Return the [x, y] coordinate for the center point of the cell that contains the specified text.  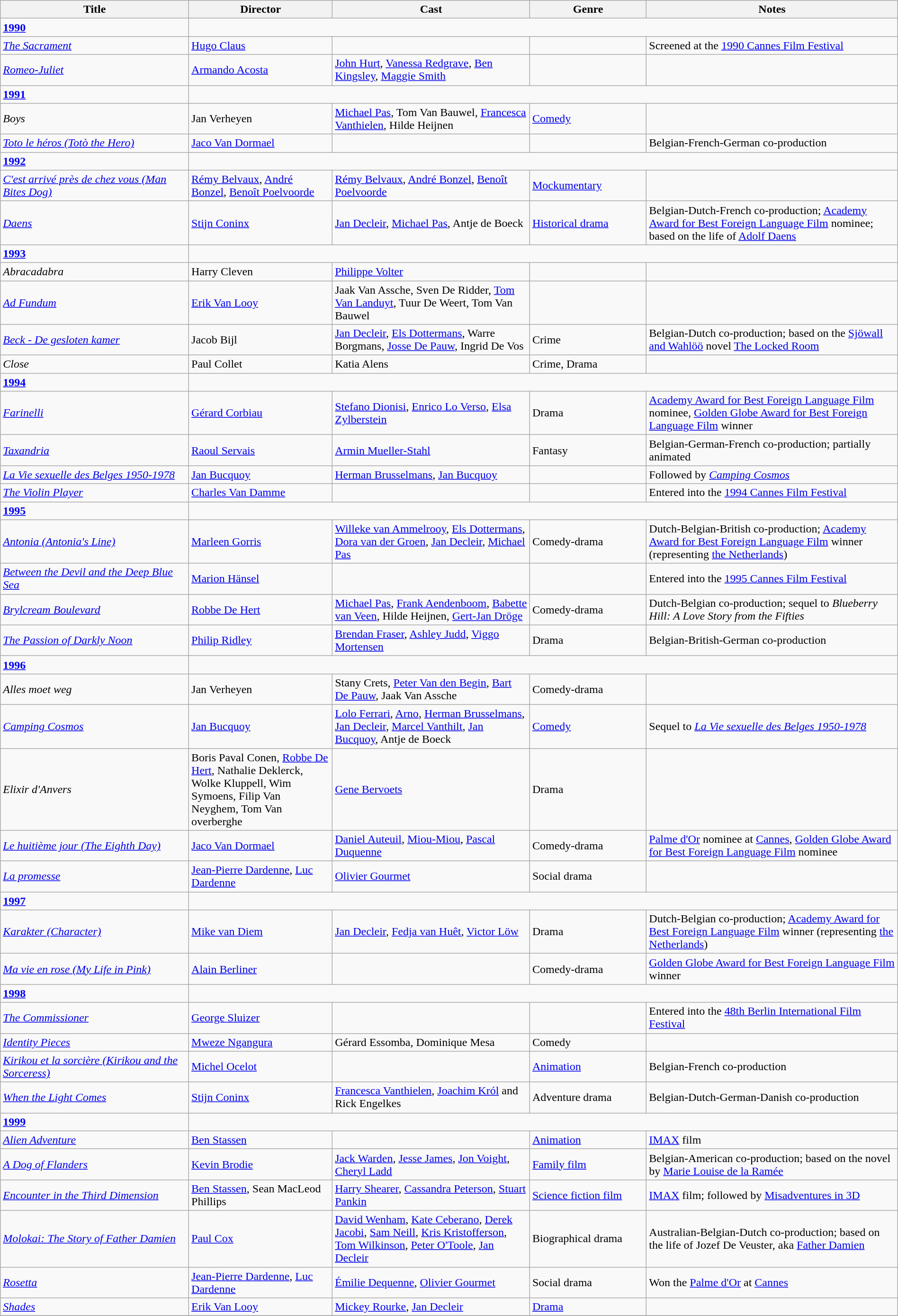
1994 [95, 382]
Francesca Vanthielen, Joachim Król and Rick Engelkes [431, 1097]
Belgian-American co-production; based on the novel by Marie Louise de la Ramée [772, 1164]
1997 [95, 901]
Notes [772, 9]
George Sluizer [260, 1018]
Mike van Diem [260, 932]
Historical drama [588, 223]
The Commissioner [95, 1018]
Palme d'Or nominee at Cannes, Golden Globe Award for Best Foreign Language Film nominee [772, 846]
Crime [588, 340]
1995 [95, 511]
Armando Acosta [260, 70]
Dutch-Belgian co-production; sequel to Blueberry Hill: A Love Story from the Fifties [772, 609]
Director [260, 9]
Ad Fundum [95, 302]
A Dog of Flanders [95, 1164]
Encounter in the Third Dimension [95, 1195]
Harry Cleven [260, 271]
Armin Mueller-Stahl [431, 450]
David Wenham, Kate Ceberano, Derek Jacobi, Sam Neill, Kris Kristofferson, Tom Wilkinson, Peter O'Toole, Jan Decleir [431, 1238]
Title [95, 9]
Marleen Gorris [260, 541]
1990 [95, 27]
Jan Decleir, Fedja van Huêt, Victor Löw [431, 932]
IMAX film; followed by Misadventures in 3D [772, 1195]
Followed by Camping Cosmos [772, 475]
Émilie Dequenne, Olivier Gourmet [431, 1282]
John Hurt, Vanessa Redgrave, Ben Kingsley, Maggie Smith [431, 70]
Shades [95, 1307]
Willeke van Ammelrooy, Els Dottermans, Dora van der Groen, Jan Decleir, Michael Pas [431, 541]
Antonia (Antonia's Line) [95, 541]
The Sacrament [95, 45]
Michael Pas, Tom Van Bauwel, Francesca Vanthielen, Hilde Heijnen [431, 118]
Family film [588, 1164]
Alles moet weg [95, 689]
Farinelli [95, 413]
La Vie sexuelle des Belges 1950-1978 [95, 475]
Adventure drama [588, 1097]
Charles Van Damme [260, 493]
Le huitième jour (The Eighth Day) [95, 846]
Gérard Essomba, Dominique Mesa [431, 1042]
Gérard Corbiau [260, 413]
Entered into the 1995 Cannes Film Festival [772, 579]
Fantasy [588, 450]
Boris Paval Conen, Robbe De Hert, Nathalie Deklerck, Wolke Kluppell, Wim Symoens, Filip Van Neyghem, Tom Van overberghe [260, 789]
Abracadabra [95, 271]
Alain Berliner [260, 969]
Close [95, 364]
Elixir d'Anvers [95, 789]
1996 [95, 665]
Kevin Brodie [260, 1164]
Rosetta [95, 1282]
Dutch-Belgian-British co-production; Academy Award for Best Foreign Language Film winner (representing the Netherlands) [772, 541]
Between the Devil and the Deep Blue Sea [95, 579]
1992 [95, 161]
Identity Pieces [95, 1042]
Karakter (Character) [95, 932]
Entered into the 1994 Cannes Film Festival [772, 493]
Michael Pas, Frank Aendenboom, Babette van Veen, Hilde Heijnen, Gert-Jan Dröge [431, 609]
Science fiction film [588, 1195]
Raoul Servais [260, 450]
Academy Award for Best Foreign Language Film nominee, Golden Globe Award for Best Foreign Language Film winner [772, 413]
Jack Warden, Jesse James, Jon Voight, Cheryl Ladd [431, 1164]
Biographical drama [588, 1238]
Herman Brusselmans, Jan Bucquoy [431, 475]
Olivier Gourmet [431, 876]
Boys [95, 118]
Beck - De gesloten kamer [95, 340]
Philip Ridley [260, 640]
Jacob Bijl [260, 340]
Screened at the 1990 Cannes Film Festival [772, 45]
Lolo Ferrari, Arno, Herman Brusselmans, Jan Decleir, Marcel Vanthilt, Jan Bucquoy, Antje de Boeck [431, 726]
Katia Alens [431, 364]
Jan Decleir, Michael Pas, Antje de Boeck [431, 223]
1991 [95, 94]
Stefano Dionisi, Enrico Lo Verso, Elsa Zylberstein [431, 413]
The Passion of Darkly Noon [95, 640]
Cast [431, 9]
Ma vie en rose (My Life in Pink) [95, 969]
Hugo Claus [260, 45]
Brendan Fraser, Ashley Judd, Viggo Mortensen [431, 640]
Daens [95, 223]
Belgian-British-German co-production [772, 640]
Belgian-German-French co-production; partially animated [772, 450]
Robbe De Hert [260, 609]
Paul Collet [260, 364]
Dutch-Belgian co-production; Academy Award for Best Foreign Language Film winner (representing the Netherlands) [772, 932]
1998 [95, 993]
Genre [588, 9]
Australian-Belgian-Dutch co-production; based on the life of Jozef De Veuster, aka Father Damien [772, 1238]
Belgian-French-German co-production [772, 143]
IMAX film [772, 1140]
Ben Stassen, Sean MacLeod Phillips [260, 1195]
Marion Hänsel [260, 579]
1993 [95, 253]
Belgian-Dutch co-production; based on the Sjöwall and Wahlöö novel The Locked Room [772, 340]
Daniel Auteuil, Miou-Miou, Pascal Duquenne [431, 846]
Crime, Drama [588, 364]
Paul Cox [260, 1238]
Philippe Volter [431, 271]
Toto le héros (Totò the Hero) [95, 143]
Belgian-Dutch-German-Danish co-production [772, 1097]
Sequel to La Vie sexuelle des Belges 1950-1978 [772, 726]
When the Light Comes [95, 1097]
Jaak Van Assche, Sven De Ridder, Tom Van Landuyt, Tuur De Weert, Tom Van Bauwel [431, 302]
Mickey Rourke, Jan Decleir [431, 1307]
Brylcream Boulevard [95, 609]
Jan Decleir, Els Dottermans, Warre Borgmans, Josse De Pauw, Ingrid De Vos [431, 340]
Romeo-Juliet [95, 70]
Ben Stassen [260, 1140]
Golden Globe Award for Best Foreign Language Film winner [772, 969]
Michel Ocelot [260, 1067]
Kirikou et la sorcière (Kirikou and the Sorceress) [95, 1067]
Molokai: The Story of Father Damien [95, 1238]
Camping Cosmos [95, 726]
Mockumentary [588, 186]
Belgian-Dutch-French co-production; Academy Award for Best Foreign Language Film nominee; based on the life of Adolf Daens [772, 223]
The Violin Player [95, 493]
Mweze Ngangura [260, 1042]
1999 [95, 1122]
Belgian-French co-production [772, 1067]
Entered into the 48th Berlin International Film Festival [772, 1018]
Stany Crets, Peter Van den Begin, Bart De Pauw, Jaak Van Assche [431, 689]
Harry Shearer, Cassandra Peterson, Stuart Pankin [431, 1195]
La promesse [95, 876]
Won the Palme d'Or at Cannes [772, 1282]
Taxandria [95, 450]
C'est arrivé près de chez vous (Man Bites Dog) [95, 186]
Gene Bervoets [431, 789]
Alien Adventure [95, 1140]
